Return the (x, y) coordinate for the center point of the cell that contains the specified text.  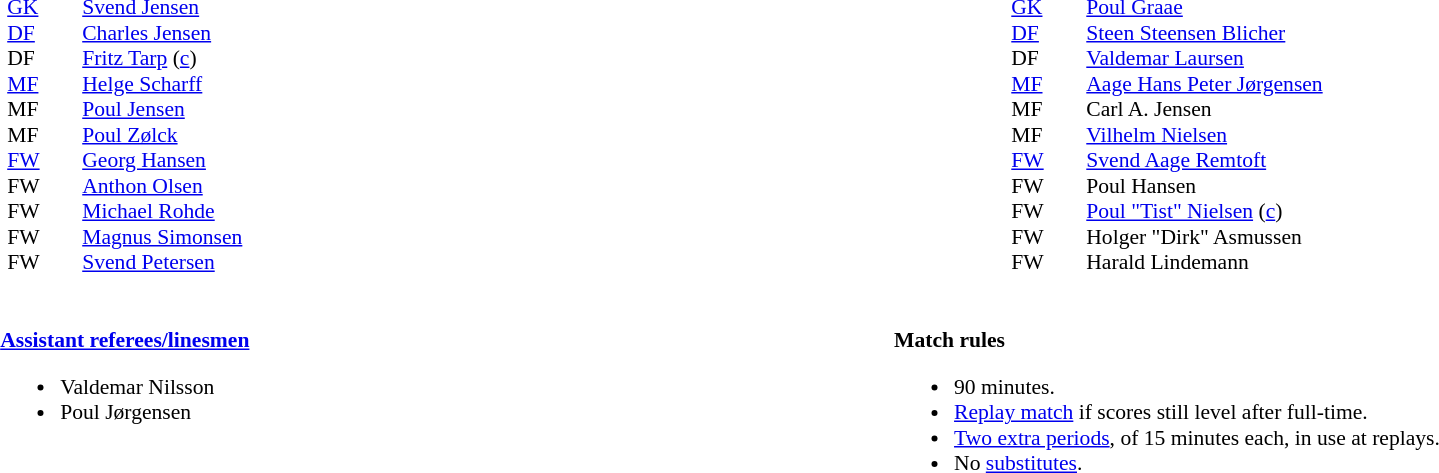
Assistant referees/linesmenValdemar NilssonPoul Jørgensen (124, 374)
Steen Steensen Blicher (1204, 33)
Holger "Dirk" Asmussen (1204, 237)
Valdemar Laursen (1204, 59)
Poul Hansen (1204, 186)
Aage Hans Peter Jørgensen (1204, 84)
Anthon Olsen (162, 186)
Poul "Tist" Nielsen (c) (1204, 211)
Poul Zølck (162, 135)
Helge Scharff (162, 84)
Poul Jensen (162, 109)
Svend Petersen (162, 263)
Fritz Tarp (c) (162, 59)
Carl A. Jensen (1204, 109)
Magnus Simonsen (162, 237)
Harald Lindemann (1204, 263)
Georg Hansen (162, 161)
Svend Aage Remtoft (1204, 161)
Charles Jensen (162, 33)
Michael Rohde (162, 211)
Vilhelm Nielsen (1204, 135)
